Locate the cell with the specified text and output its (X, Y) center coordinate. 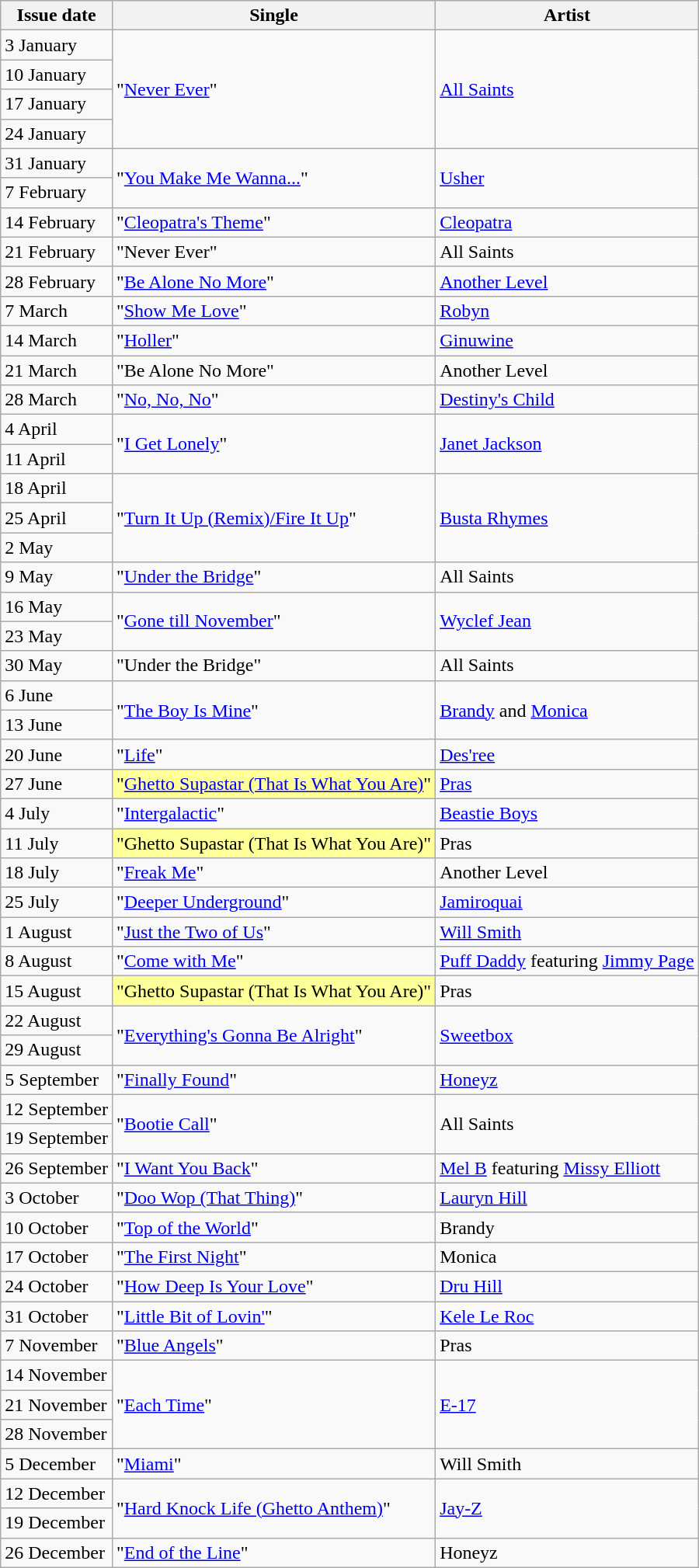
Jamiroquai (567, 902)
Mel B featuring Missy Elliott (567, 1168)
10 January (57, 75)
"Deeper Underground" (273, 902)
Usher (567, 178)
19 September (57, 1139)
"Finally Found" (273, 1080)
28 March (57, 400)
Dru Hill (567, 1286)
"Miami" (273, 1464)
4 April (57, 429)
7 March (57, 311)
22 August (57, 1020)
"Each Time" (273, 1405)
23 May (57, 636)
29 August (57, 1050)
Des'ree (567, 754)
Destiny's Child (567, 400)
"No, No, No" (273, 400)
14 November (57, 1375)
17 October (57, 1257)
11 April (57, 459)
"The Boy Is Mine" (273, 710)
21 February (57, 252)
"Bootie Call" (273, 1124)
"The First Night" (273, 1257)
18 July (57, 873)
Single (273, 16)
12 December (57, 1493)
24 January (57, 134)
26 September (57, 1168)
"I Want You Back" (273, 1168)
14 March (57, 340)
Kele Le Roc (567, 1316)
26 December (57, 1552)
11 July (57, 843)
"Hard Knock Life (Ghetto Anthem)" (273, 1508)
"Blue Angels" (273, 1346)
Brandy and Monica (567, 710)
24 October (57, 1286)
Artist (567, 16)
13 June (57, 725)
4 July (57, 813)
Ginuwine (567, 340)
25 July (57, 902)
Puff Daddy featuring Jimmy Page (567, 961)
25 April (57, 518)
7 November (57, 1346)
31 October (57, 1316)
Janet Jackson (567, 444)
"How Deep Is Your Love" (273, 1286)
Beastie Boys (567, 813)
18 April (57, 488)
"Just the Two of Us" (273, 932)
"Holler" (273, 340)
16 May (57, 607)
"I Get Lonely" (273, 444)
19 December (57, 1523)
"Turn It Up (Remix)/Fire It Up" (273, 518)
2 May (57, 548)
31 January (57, 163)
"Intergalactic" (273, 813)
"Doo Wop (That Thing)" (273, 1198)
7 February (57, 193)
Brandy (567, 1227)
15 August (57, 991)
27 June (57, 784)
Busta Rhymes (567, 518)
Robyn (567, 311)
1 August (57, 932)
21 November (57, 1405)
"Everything's Gonna Be Alright" (273, 1035)
3 January (57, 45)
17 January (57, 104)
"Cleopatra's Theme" (273, 222)
6 June (57, 695)
28 November (57, 1434)
"Gone till November" (273, 621)
20 June (57, 754)
"You Make Me Wanna..." (273, 178)
3 October (57, 1198)
E-17 (567, 1405)
"Come with Me" (273, 961)
"Freak Me" (273, 873)
"Top of the World" (273, 1227)
5 September (57, 1080)
"Little Bit of Lovin'" (273, 1316)
12 September (57, 1109)
Jay-Z (567, 1508)
Issue date (57, 16)
Sweetbox (567, 1035)
"Show Me Love" (273, 311)
10 October (57, 1227)
Monica (567, 1257)
Cleopatra (567, 222)
"End of the Line" (273, 1552)
8 August (57, 961)
Wyclef Jean (567, 621)
14 February (57, 222)
30 May (57, 666)
28 February (57, 281)
"Life" (273, 754)
9 May (57, 577)
5 December (57, 1464)
21 March (57, 370)
Lauryn Hill (567, 1198)
